Locate the cell with the specified text and output its [x, y] center coordinate. 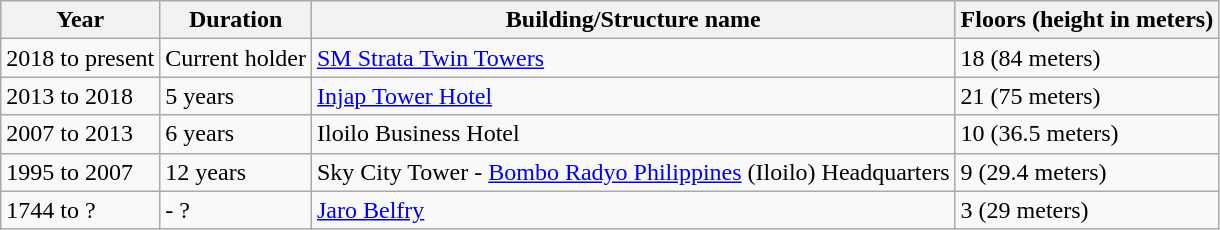
Floors (height in meters) [1087, 20]
1995 to 2007 [80, 172]
3 (29 meters) [1087, 210]
2013 to 2018 [80, 96]
- ? [236, 210]
2018 to present [80, 58]
Duration [236, 20]
10 (36.5 meters) [1087, 134]
SM Strata Twin Towers [633, 58]
Iloilo Business Hotel [633, 134]
Building/Structure name [633, 20]
1744 to ? [80, 210]
Current holder [236, 58]
6 years [236, 134]
2007 to 2013 [80, 134]
21 (75 meters) [1087, 96]
Sky City Tower - Bombo Radyo Philippines (Iloilo) Headquarters [633, 172]
18 (84 meters) [1087, 58]
Injap Tower Hotel [633, 96]
Jaro Belfry [633, 210]
5 years [236, 96]
Year [80, 20]
9 (29.4 meters) [1087, 172]
12 years [236, 172]
